Return (x, y) of the center of cell containing provided text 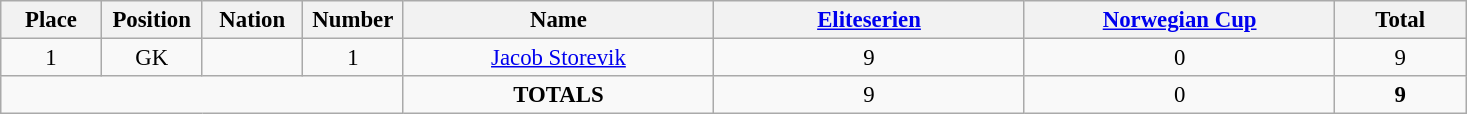
Place (52, 20)
Eliteserien (870, 20)
Norwegian Cup (1180, 20)
Name (558, 20)
GK (152, 58)
TOTALS (558, 95)
Nation (252, 20)
Total (1400, 20)
Position (152, 20)
Jacob Storevik (558, 58)
Number (354, 20)
